Capture the cell that displays the provided text and extract its (x, y) central coordinate. 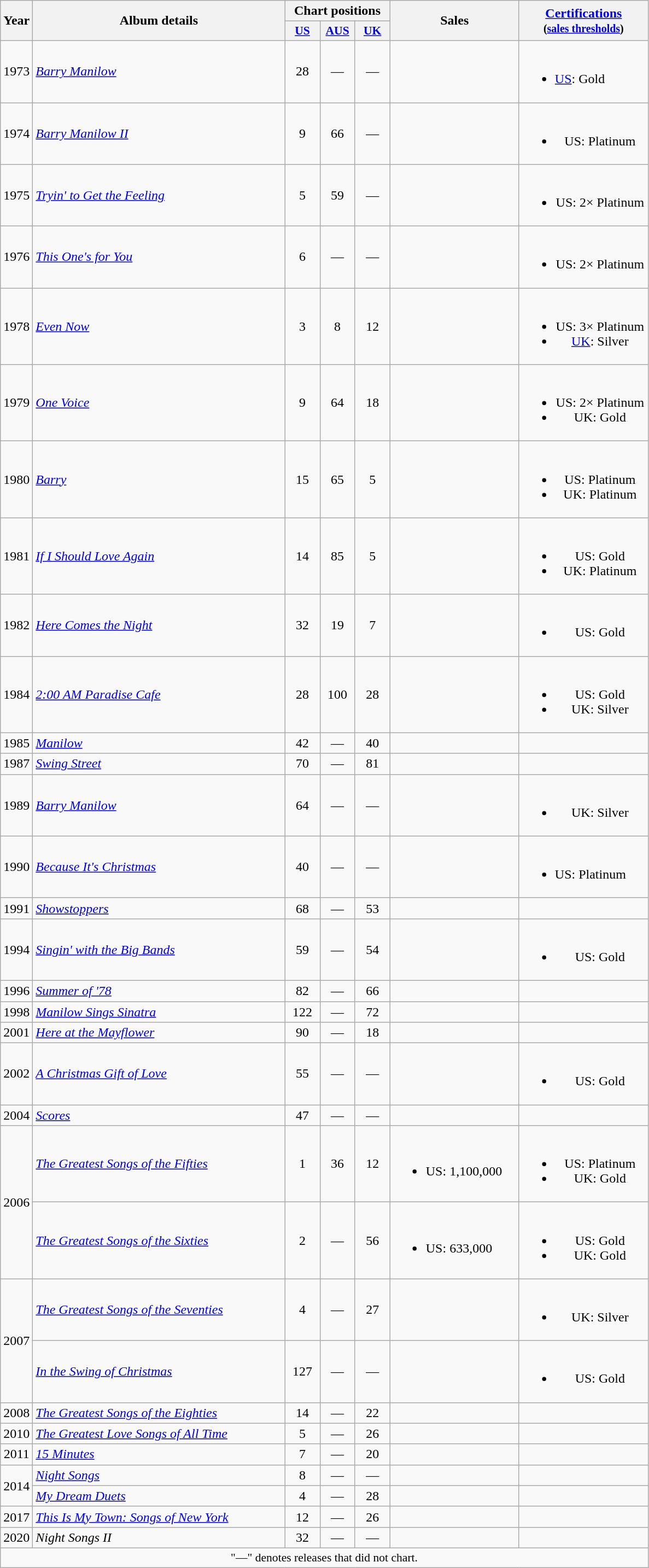
70 (302, 764)
82 (302, 991)
Because It's Christmas (159, 867)
2010 (16, 1434)
55 (302, 1074)
The Greatest Songs of the Fifties (159, 1164)
The Greatest Songs of the Sixties (159, 1241)
42 (302, 743)
My Dream Duets (159, 1496)
The Greatest Songs of the Eighties (159, 1413)
1990 (16, 867)
One Voice (159, 403)
US: 1,100,000 (454, 1164)
Manilow (159, 743)
This Is My Town: Songs of New York (159, 1517)
1979 (16, 403)
2020 (16, 1537)
54 (372, 949)
2 (302, 1241)
127 (302, 1371)
US: PlatinumUK: Platinum (583, 479)
1987 (16, 764)
Summer of '78 (159, 991)
1989 (16, 805)
22 (372, 1413)
15 (302, 479)
The Greatest Love Songs of All Time (159, 1434)
1982 (16, 625)
2002 (16, 1074)
6 (302, 257)
Here at the Mayflower (159, 1033)
122 (302, 1012)
1978 (16, 326)
1973 (16, 71)
2006 (16, 1202)
2008 (16, 1413)
Scores (159, 1115)
53 (372, 908)
US: GoldUK: Platinum (583, 556)
15 Minutes (159, 1454)
Night Songs II (159, 1537)
2011 (16, 1454)
US: PlatinumUK: Gold (583, 1164)
72 (372, 1012)
Manilow Sings Sinatra (159, 1012)
This One's for You (159, 257)
1985 (16, 743)
The Greatest Songs of the Seventies (159, 1310)
1981 (16, 556)
If I Should Love Again (159, 556)
US (302, 31)
1984 (16, 694)
2004 (16, 1115)
1975 (16, 196)
68 (302, 908)
2:00 AM Paradise Cafe (159, 694)
In the Swing of Christmas (159, 1371)
65 (337, 479)
1974 (16, 133)
100 (337, 694)
85 (337, 556)
36 (337, 1164)
1991 (16, 908)
90 (302, 1033)
2017 (16, 1517)
81 (372, 764)
US: GoldUK: Silver (583, 694)
27 (372, 1310)
AUS (337, 31)
19 (337, 625)
US: 3× PlatinumUK: Silver (583, 326)
US: 2× PlatinumUK: Gold (583, 403)
"—" denotes releases that did not chart. (325, 1558)
Tryin' to Get the Feeling (159, 196)
3 (302, 326)
Album details (159, 21)
1 (302, 1164)
2014 (16, 1485)
A Christmas Gift of Love (159, 1074)
56 (372, 1241)
Even Now (159, 326)
Night Songs (159, 1475)
Chart positions (337, 11)
2001 (16, 1033)
Certifications(sales thresholds) (583, 21)
Barry Manilow II (159, 133)
1980 (16, 479)
1996 (16, 991)
1998 (16, 1012)
47 (302, 1115)
Showstoppers (159, 908)
Singin' with the Big Bands (159, 949)
US: GoldUK: Gold (583, 1241)
2007 (16, 1341)
Year (16, 21)
20 (372, 1454)
Here Comes the Night (159, 625)
1994 (16, 949)
US: 633,000 (454, 1241)
UK (372, 31)
Swing Street (159, 764)
1976 (16, 257)
Sales (454, 21)
Barry (159, 479)
